Identify which cell holds the provided text, then report its (x, y) central coordinate. 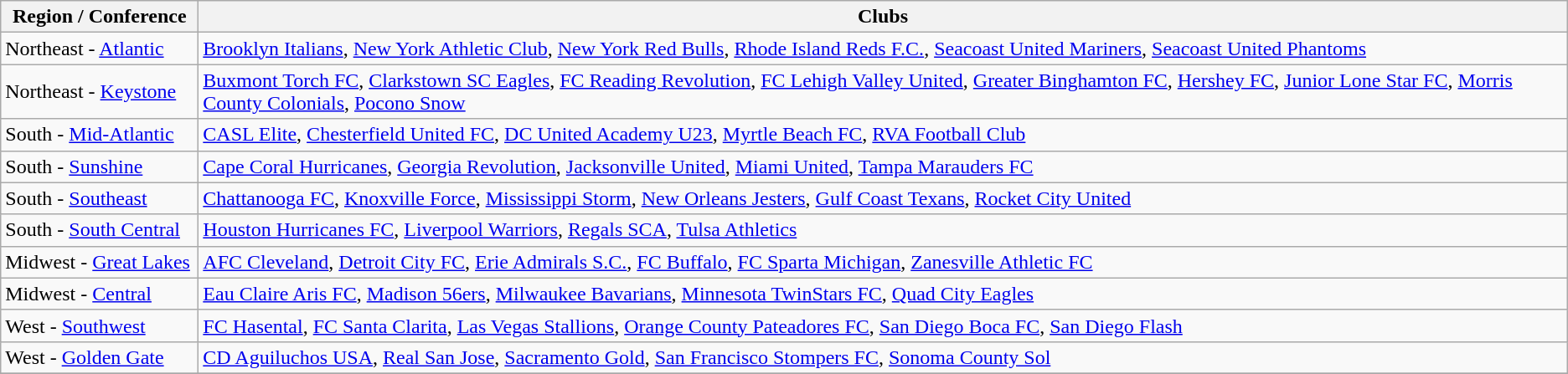
Eau Claire Aris FC, Madison 56ers, Milwaukee Bavarians, Minnesota TwinStars FC, Quad City Eagles (883, 294)
Chattanooga FC, Knoxville Force, Mississippi Storm, New Orleans Jesters, Gulf Coast Texans, Rocket City United (883, 198)
Northeast - Keystone (100, 92)
FC Hasental, FC Santa Clarita, Las Vegas Stallions, Orange County Pateadores FC, San Diego Boca FC, San Diego Flash (883, 325)
Houston Hurricanes FC, Liverpool Warriors, Regals SCA, Tulsa Athletics (883, 230)
Midwest - Great Lakes (100, 262)
Brooklyn Italians, New York Athletic Club, New York Red Bulls, Rhode Island Reds F.C., Seacoast United Mariners, Seacoast United Phantoms (883, 49)
South - South Central (100, 230)
Region / Conference (100, 17)
CD Aguiluchos USA, Real San Jose, Sacramento Gold, San Francisco Stompers FC, Sonoma County Sol (883, 357)
West - Golden Gate (100, 357)
South - Southeast (100, 198)
South - Sunshine (100, 167)
AFC Cleveland, Detroit City FC, Erie Admirals S.C., FC Buffalo, FC Sparta Michigan, Zanesville Athletic FC (883, 262)
Clubs (883, 17)
South - Mid-Atlantic (100, 135)
West - Southwest (100, 325)
Cape Coral Hurricanes, Georgia Revolution, Jacksonville United, Miami United, Tampa Marauders FC (883, 167)
Northeast - Atlantic (100, 49)
CASL Elite, Chesterfield United FC, DC United Academy U23, Myrtle Beach FC, RVA Football Club (883, 135)
Midwest - Central (100, 294)
